Find where the given text appears and provide that cell's center as (X, Y) coordinate. 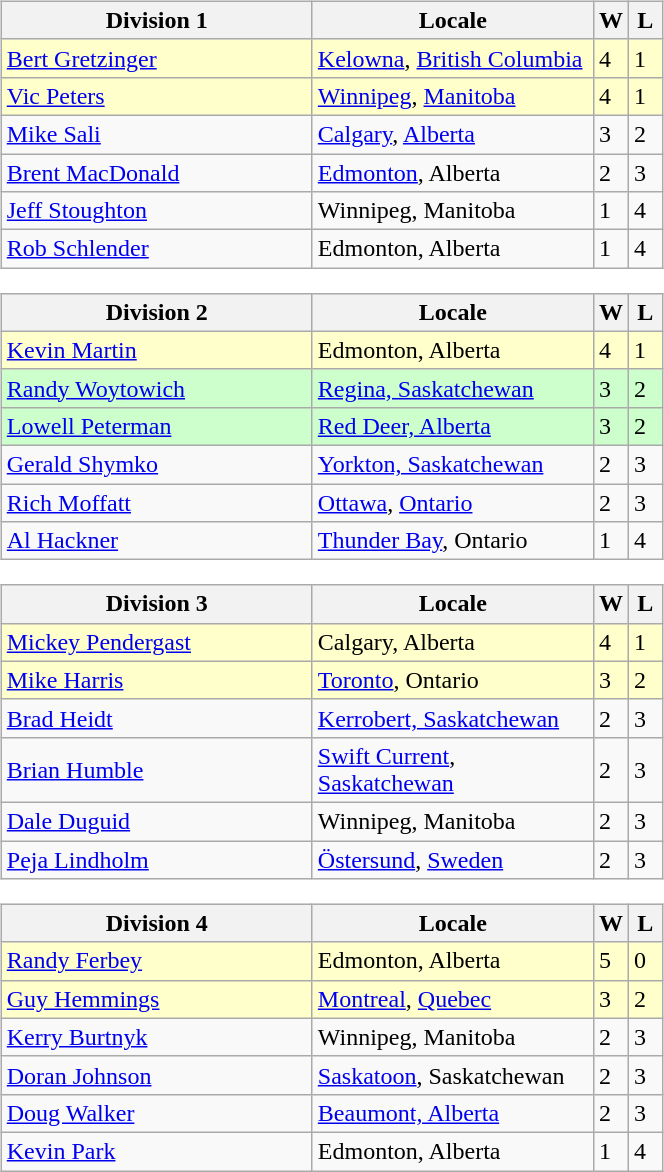
Mike Sali (156, 134)
Guy Hemmings (156, 999)
Doug Walker (156, 1113)
Dale Duguid (156, 821)
Toronto, Ontario (452, 680)
Division 3 (156, 604)
Mickey Pendergast (156, 642)
Jeff Stoughton (156, 211)
Kelowna, British Columbia (452, 58)
Kerry Burtnyk (156, 1037)
Kerrobert, Saskatchewan (452, 718)
Red Deer, Alberta (452, 426)
Randy Ferbey (156, 961)
Brian Humble (156, 770)
Vic Peters (156, 96)
Swift Current, Saskatchewan (452, 770)
Regina, Saskatchewan (452, 388)
Brent MacDonald (156, 173)
Brad Heidt (156, 718)
Rob Schlender (156, 249)
Doran Johnson (156, 1075)
Yorkton, Saskatchewan (452, 464)
Montreal, Quebec (452, 999)
Thunder Bay, Ontario (452, 541)
0 (645, 961)
Beaumont, Alberta (452, 1113)
Gerald Shymko (156, 464)
Bert Gretzinger (156, 58)
Division 4 (156, 923)
Saskatoon, Saskatchewan (452, 1075)
Peja Lindholm (156, 859)
Randy Woytowich (156, 388)
Kevin Martin (156, 350)
Östersund, Sweden (452, 859)
Division 2 (156, 312)
Ottawa, Ontario (452, 503)
Al Hackner (156, 541)
Kevin Park (156, 1151)
Rich Moffatt (156, 503)
Lowell Peterman (156, 426)
Mike Harris (156, 680)
Division 1 (156, 20)
5 (610, 961)
